Provide the (x, y) coordinate of the cell's center where the given text is located.  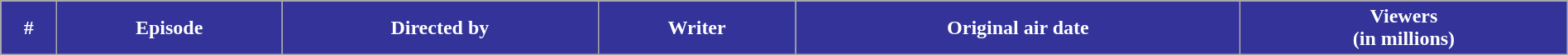
Writer (696, 28)
Original air date (1017, 28)
# (29, 28)
Viewers(in millions) (1404, 28)
Directed by (440, 28)
Episode (170, 28)
